Pinpoint the cell where the given text exists, returning its [x, y] midpoint coordinate. 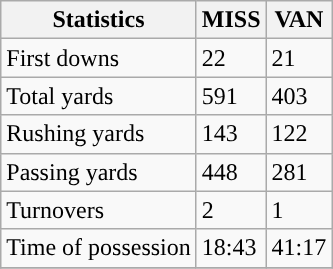
281 [299, 172]
First downs [99, 58]
403 [299, 96]
41:17 [299, 248]
Turnovers [99, 210]
122 [299, 134]
Statistics [99, 20]
591 [231, 96]
Time of possession [99, 248]
21 [299, 58]
448 [231, 172]
18:43 [231, 248]
Passing yards [99, 172]
2 [231, 210]
Total yards [99, 96]
MISS [231, 20]
VAN [299, 20]
Rushing yards [99, 134]
143 [231, 134]
22 [231, 58]
1 [299, 210]
